From the cell containing the given text, extract its center point as [X, Y] coordinate. 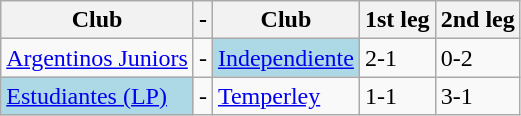
1-1 [397, 96]
2nd leg [478, 20]
Independiente [286, 58]
2-1 [397, 58]
0-2 [478, 58]
Argentinos Juniors [98, 58]
Estudiantes (LP) [98, 96]
3-1 [478, 96]
1st leg [397, 20]
Temperley [286, 96]
